Search for the cell housing the specified text and yield its [X, Y] center coordinate. 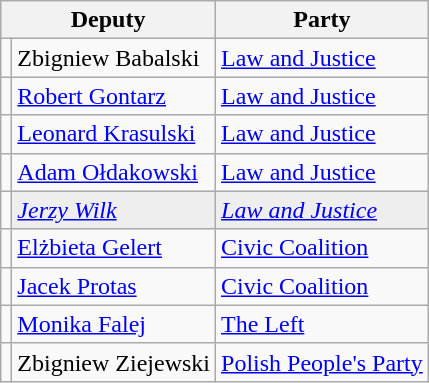
Zbigniew Ziejewski [114, 362]
The Left [322, 324]
Elżbieta Gelert [114, 248]
Polish People's Party [322, 362]
Party [322, 20]
Deputy [108, 20]
Leonard Krasulski [114, 134]
Adam Ołdakowski [114, 172]
Jacek Protas [114, 286]
Robert Gontarz [114, 96]
Jerzy Wilk [114, 210]
Monika Falej [114, 324]
Zbigniew Babalski [114, 58]
